Return the [X, Y] coordinate for the center point of the cell that contains the specified text.  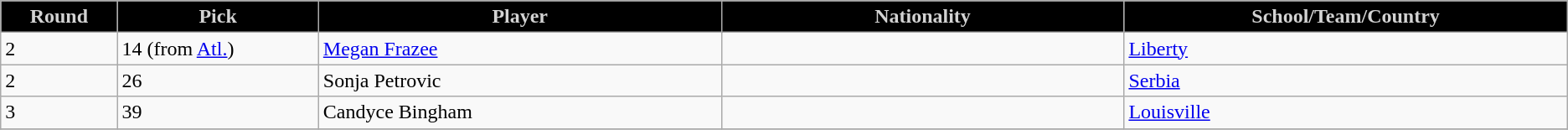
Round [59, 17]
Sonja Petrovic [519, 81]
Candyce Bingham [519, 112]
Pick [218, 17]
3 [59, 112]
Liberty [1345, 49]
Megan Frazee [519, 49]
14 (from Atl.) [218, 49]
Nationality [923, 17]
School/Team/Country [1345, 17]
26 [218, 81]
Player [519, 17]
Serbia [1345, 81]
Louisville [1345, 112]
39 [218, 112]
